For the text-containing cell, return its midpoint in [X, Y] coordinate format. 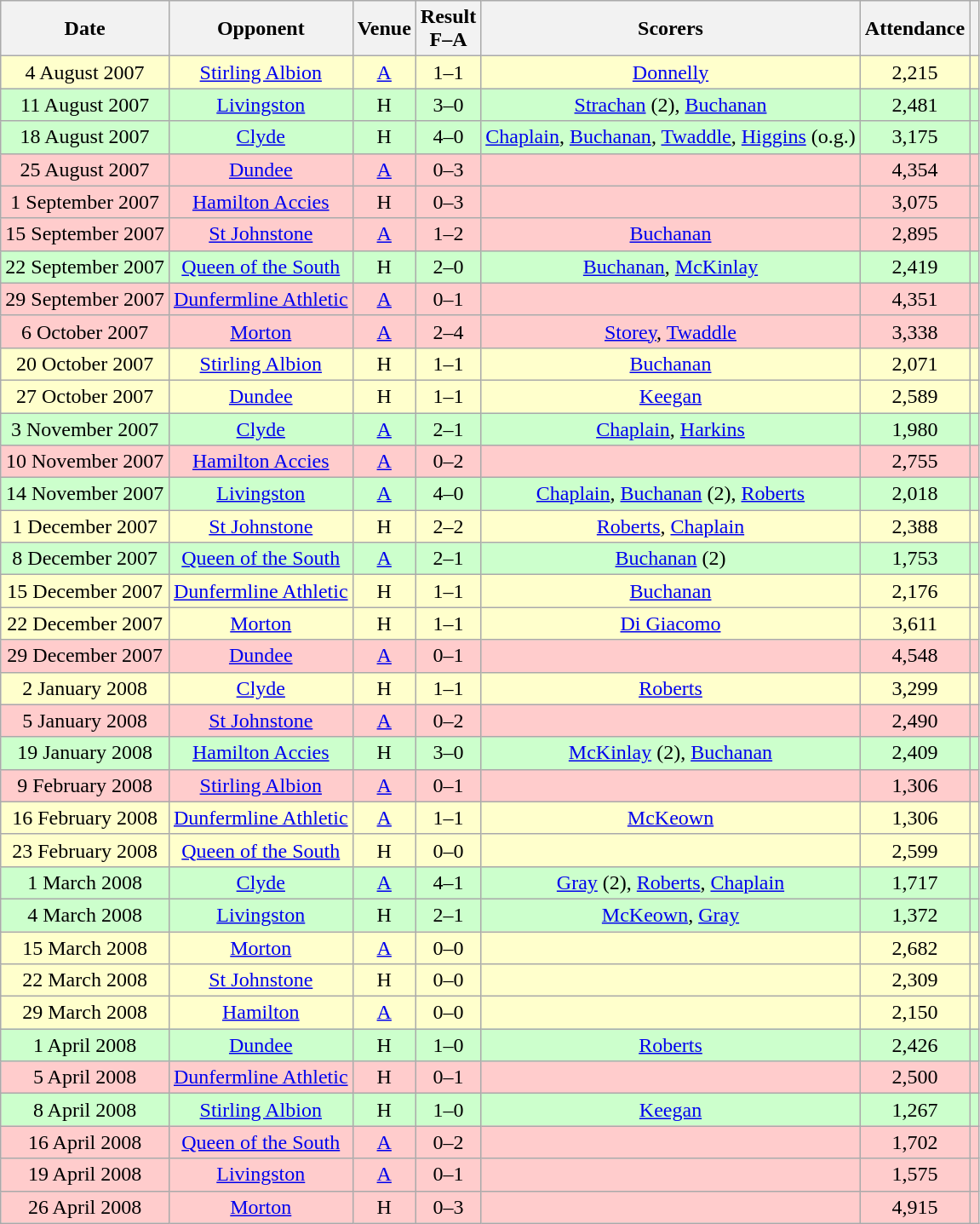
22 March 2008 [85, 980]
5 April 2008 [85, 1077]
2,481 [914, 105]
1 September 2007 [85, 202]
2,388 [914, 526]
9 February 2008 [85, 785]
1,980 [914, 428]
Chaplain, Buchanan (2), Roberts [671, 494]
16 February 2008 [85, 818]
2 January 2008 [85, 688]
15 September 2007 [85, 234]
2,176 [914, 591]
2,409 [914, 753]
3,338 [914, 331]
1 April 2008 [85, 1045]
8 December 2007 [85, 559]
McKeown, Gray [671, 915]
1,753 [914, 559]
Attendance [914, 29]
Gray (2), Roberts, Chaplain [671, 882]
1,702 [914, 1142]
26 April 2008 [85, 1207]
6 October 2007 [85, 331]
McKeown [671, 818]
2–2 [448, 526]
29 September 2007 [85, 299]
3,611 [914, 623]
3 November 2007 [85, 428]
2,426 [914, 1045]
McKinlay (2), Buchanan [671, 753]
2,755 [914, 462]
4,354 [914, 170]
2,682 [914, 948]
22 September 2007 [85, 267]
2,215 [914, 72]
20 October 2007 [85, 364]
2,309 [914, 980]
2,018 [914, 494]
4,351 [914, 299]
Di Giacomo [671, 623]
Chaplain, Harkins [671, 428]
19 January 2008 [85, 753]
10 November 2007 [85, 462]
25 August 2007 [85, 170]
1–2 [448, 234]
1,575 [914, 1175]
2–0 [448, 267]
Buchanan (2) [671, 559]
Venue [384, 29]
27 October 2007 [85, 396]
4,915 [914, 1207]
2,490 [914, 721]
3,075 [914, 202]
1,372 [914, 915]
Donnelly [671, 72]
Chaplain, Buchanan, Twaddle, Higgins (o.g.) [671, 137]
15 March 2008 [85, 948]
3,299 [914, 688]
4–1 [448, 882]
1,717 [914, 882]
2,599 [914, 850]
2,589 [914, 396]
4,548 [914, 656]
5 January 2008 [85, 721]
1 December 2007 [85, 526]
15 December 2007 [85, 591]
Scorers [671, 29]
Date [85, 29]
Storey, Twaddle [671, 331]
2,500 [914, 1077]
29 December 2007 [85, 656]
23 February 2008 [85, 850]
Opponent [261, 29]
1 March 2008 [85, 882]
ResultF–A [448, 29]
2–4 [448, 331]
2,071 [914, 364]
Roberts, Chaplain [671, 526]
2,419 [914, 267]
14 November 2007 [85, 494]
3,175 [914, 137]
4 March 2008 [85, 915]
1,267 [914, 1110]
2,895 [914, 234]
Hamilton [261, 1013]
19 April 2008 [85, 1175]
8 April 2008 [85, 1110]
29 March 2008 [85, 1013]
16 April 2008 [85, 1142]
18 August 2007 [85, 137]
Strachan (2), Buchanan [671, 105]
2,150 [914, 1013]
11 August 2007 [85, 105]
4 August 2007 [85, 72]
Buchanan, McKinlay [671, 267]
22 December 2007 [85, 623]
